Identify which cell holds the provided text, then report its [x, y] central coordinate. 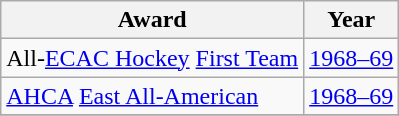
AHCA East All-American [152, 96]
Year [352, 20]
Award [152, 20]
All-ECAC Hockey First Team [152, 58]
